Pinpoint the cell where the given text exists, returning its [X, Y] midpoint coordinate. 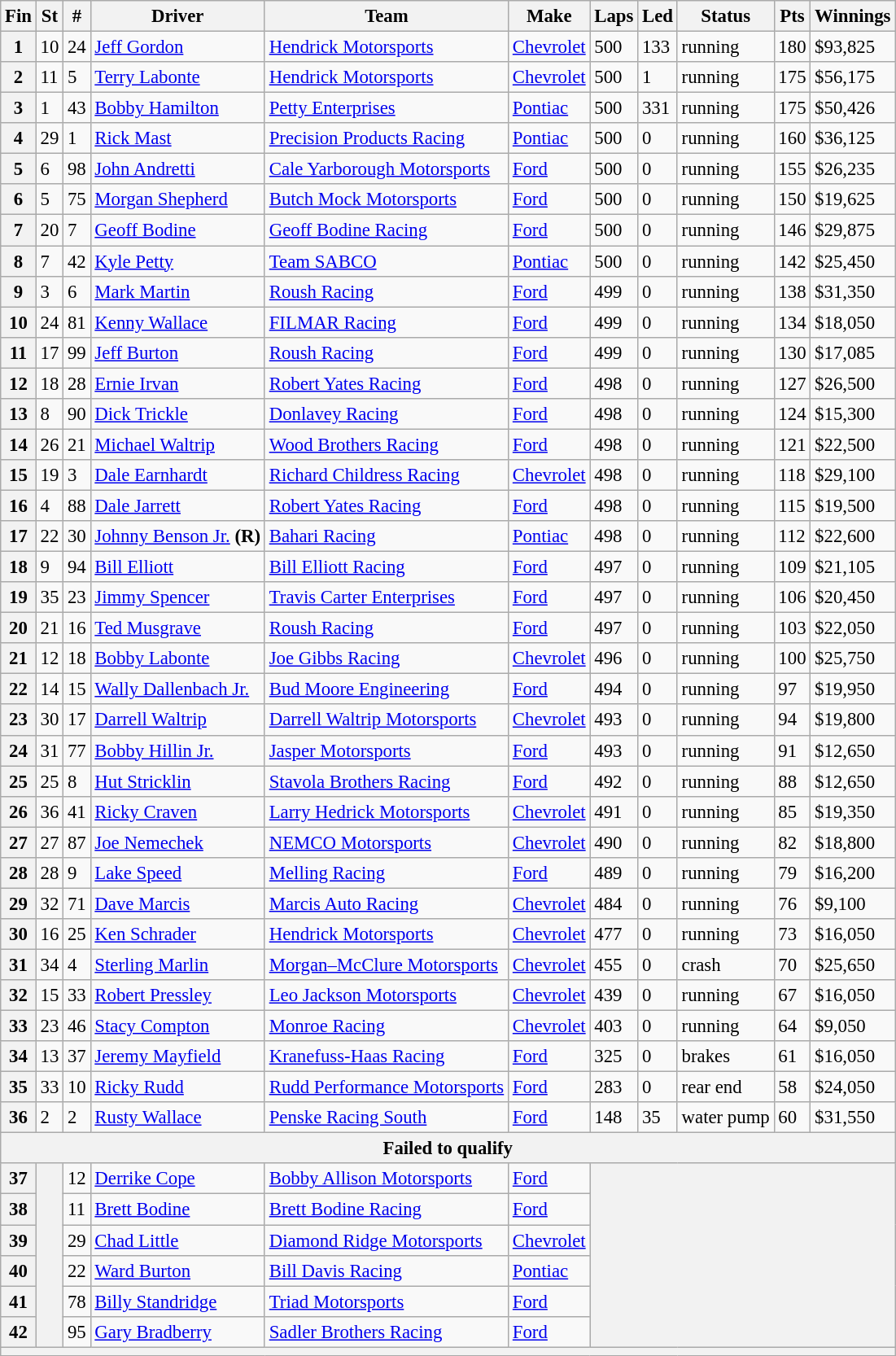
81 [76, 322]
71 [76, 903]
Rusty Wallace [177, 1118]
46 [76, 1026]
Ricky Craven [177, 811]
Bobby Labonte [177, 658]
Ken Schrader [177, 934]
$22,600 [853, 536]
Wood Brothers Racing [386, 444]
Dale Earnhardt [177, 475]
115 [793, 505]
Led [658, 16]
87 [76, 842]
crash [726, 965]
Darrell Waltrip Motorsports [386, 720]
61 [793, 1056]
Kenny Wallace [177, 322]
Ricky Rudd [177, 1087]
St [49, 16]
77 [76, 750]
$93,825 [853, 47]
Joe Nemechek [177, 842]
109 [793, 567]
Winnings [853, 16]
Cale Yarborough Motorsports [386, 169]
Brett Bodine Racing [386, 1209]
$25,750 [853, 658]
331 [658, 108]
67 [793, 995]
Hut Stricklin [177, 781]
90 [76, 414]
477 [614, 934]
Travis Carter Enterprises [386, 597]
91 [793, 750]
Marcis Auto Racing [386, 903]
$36,125 [853, 138]
Team SABCO [386, 261]
Ted Musgrave [177, 628]
John Andretti [177, 169]
103 [793, 628]
124 [793, 414]
Stavola Brothers Racing [386, 781]
Status [726, 16]
Derrike Cope [177, 1179]
Ward Burton [177, 1271]
180 [793, 47]
Bill Elliott Racing [386, 567]
100 [793, 658]
Joe Gibbs Racing [386, 658]
rear end [726, 1087]
Dave Marcis [177, 903]
Bobby Hillin Jr. [177, 750]
39 [19, 1240]
Rick Mast [177, 138]
494 [614, 689]
150 [793, 199]
FILMAR Racing [386, 322]
Jasper Motorsports [386, 750]
85 [793, 811]
121 [793, 444]
Dale Jarrett [177, 505]
134 [793, 322]
133 [658, 47]
$31,550 [853, 1118]
$9,100 [853, 903]
Rudd Performance Motorsports [386, 1087]
Failed to qualify [448, 1148]
283 [614, 1087]
Jeremy Mayfield [177, 1056]
127 [793, 383]
$22,500 [853, 444]
490 [614, 842]
Make [549, 16]
Bill Davis Racing [386, 1271]
Michael Waltrip [177, 444]
$19,350 [853, 811]
$19,950 [853, 689]
Johnny Benson Jr. (R) [177, 536]
$26,235 [853, 169]
$17,085 [853, 352]
76 [793, 903]
Billy Standridge [177, 1301]
Driver [177, 16]
$29,100 [853, 475]
$24,050 [853, 1087]
$20,450 [853, 597]
82 [793, 842]
492 [614, 781]
78 [76, 1301]
160 [793, 138]
$31,350 [853, 291]
$25,650 [853, 965]
Lake Speed [177, 873]
484 [614, 903]
Richard Childress Racing [386, 475]
142 [793, 261]
43 [76, 108]
98 [76, 169]
brakes [726, 1056]
Laps [614, 16]
38 [19, 1209]
79 [793, 873]
$16,200 [853, 873]
Larry Hedrick Motorsports [386, 811]
73 [793, 934]
$19,800 [853, 720]
Kranefuss-Haas Racing [386, 1056]
106 [793, 597]
$15,300 [853, 414]
70 [793, 965]
112 [793, 536]
$19,500 [853, 505]
Butch Mock Motorsports [386, 199]
Sadler Brothers Racing [386, 1332]
Geoff Bodine [177, 230]
$25,450 [853, 261]
Stacy Compton [177, 1026]
$19,625 [853, 199]
# [76, 16]
403 [614, 1026]
$26,500 [853, 383]
138 [793, 291]
$18,050 [853, 322]
Mark Martin [177, 291]
155 [793, 169]
Penske Racing South [386, 1118]
Gary Bradberry [177, 1332]
$18,800 [853, 842]
97 [793, 689]
Morgan–McClure Motorsports [386, 965]
496 [614, 658]
325 [614, 1056]
Kyle Petty [177, 261]
Jeff Burton [177, 352]
$50,426 [853, 108]
99 [76, 352]
Dick Trickle [177, 414]
Bud Moore Engineering [386, 689]
455 [614, 965]
Monroe Racing [386, 1026]
$29,875 [853, 230]
Precision Products Racing [386, 138]
Ernie Irvan [177, 383]
148 [614, 1118]
Geoff Bodine Racing [386, 230]
Terry Labonte [177, 77]
$9,050 [853, 1026]
439 [614, 995]
130 [793, 352]
Petty Enterprises [386, 108]
Donlavey Racing [386, 414]
NEMCO Motorsports [386, 842]
64 [793, 1026]
Brett Bodine [177, 1209]
40 [19, 1271]
$22,050 [853, 628]
60 [793, 1118]
491 [614, 811]
Diamond Ridge Motorsports [386, 1240]
Triad Motorsports [386, 1301]
95 [76, 1332]
Bobby Hamilton [177, 108]
Wally Dallenbach Jr. [177, 689]
Morgan Shepherd [177, 199]
Bobby Allison Motorsports [386, 1179]
water pump [726, 1118]
Darrell Waltrip [177, 720]
58 [793, 1087]
Pts [793, 16]
Bill Elliott [177, 567]
Fin [19, 16]
Jeff Gordon [177, 47]
146 [793, 230]
Melling Racing [386, 873]
Robert Pressley [177, 995]
Bahari Racing [386, 536]
Jimmy Spencer [177, 597]
$56,175 [853, 77]
Sterling Marlin [177, 965]
75 [76, 199]
$21,105 [853, 567]
Team [386, 16]
118 [793, 475]
489 [614, 873]
Leo Jackson Motorsports [386, 995]
Chad Little [177, 1240]
